Scan for the cell matching the given text and deliver its (X, Y) coordinate at center. 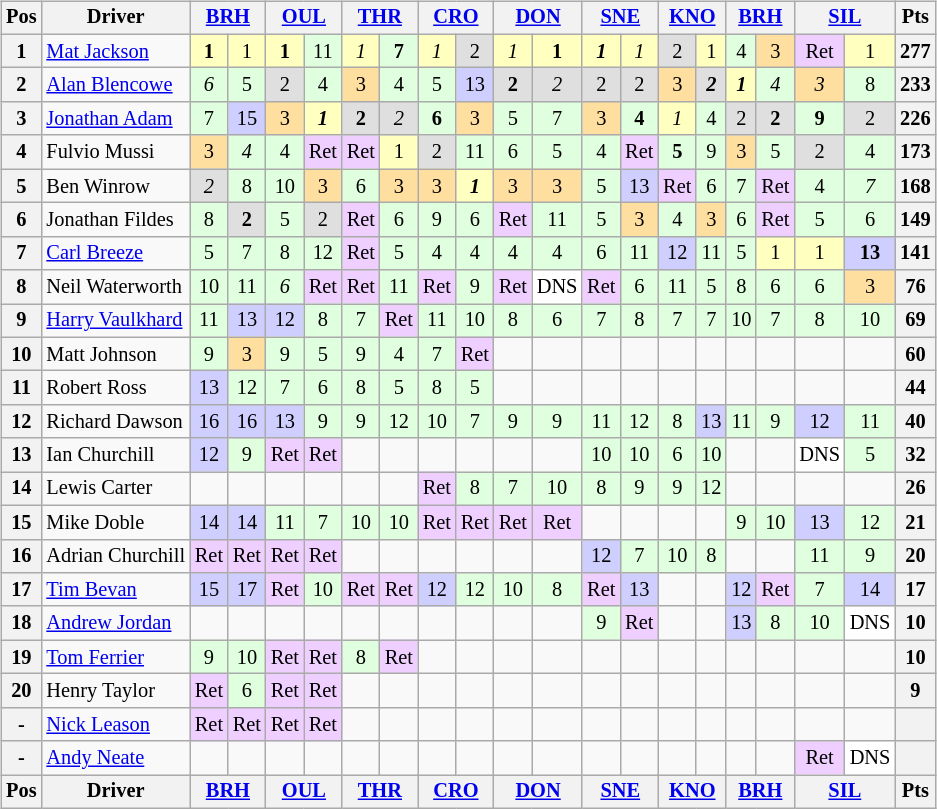
Neil Waterworth (115, 287)
Lewis Carter (115, 489)
Mat Jackson (115, 51)
233 (915, 85)
Tom Ferrier (115, 657)
Carl Breeze (115, 253)
Ian Churchill (115, 455)
21 (915, 522)
Ben Winrow (115, 186)
19 (21, 657)
Tim Bevan (115, 590)
226 (915, 119)
Matt Johnson (115, 354)
168 (915, 186)
Andy Neate (115, 758)
60 (915, 354)
69 (915, 321)
Mike Doble (115, 522)
149 (915, 220)
Harry Vaulkhard (115, 321)
26 (915, 489)
Henry Taylor (115, 691)
173 (915, 152)
44 (915, 388)
Nick Leason (115, 724)
18 (21, 623)
40 (915, 422)
277 (915, 51)
141 (915, 253)
32 (915, 455)
Alan Blencowe (115, 85)
Jonathan Adam (115, 119)
Jonathan Fildes (115, 220)
Robert Ross (115, 388)
Fulvio Mussi (115, 152)
Richard Dawson (115, 422)
76 (915, 287)
Andrew Jordan (115, 623)
Adrian Churchill (115, 556)
